Pinpoint the cell where the given text exists, returning its [x, y] midpoint coordinate. 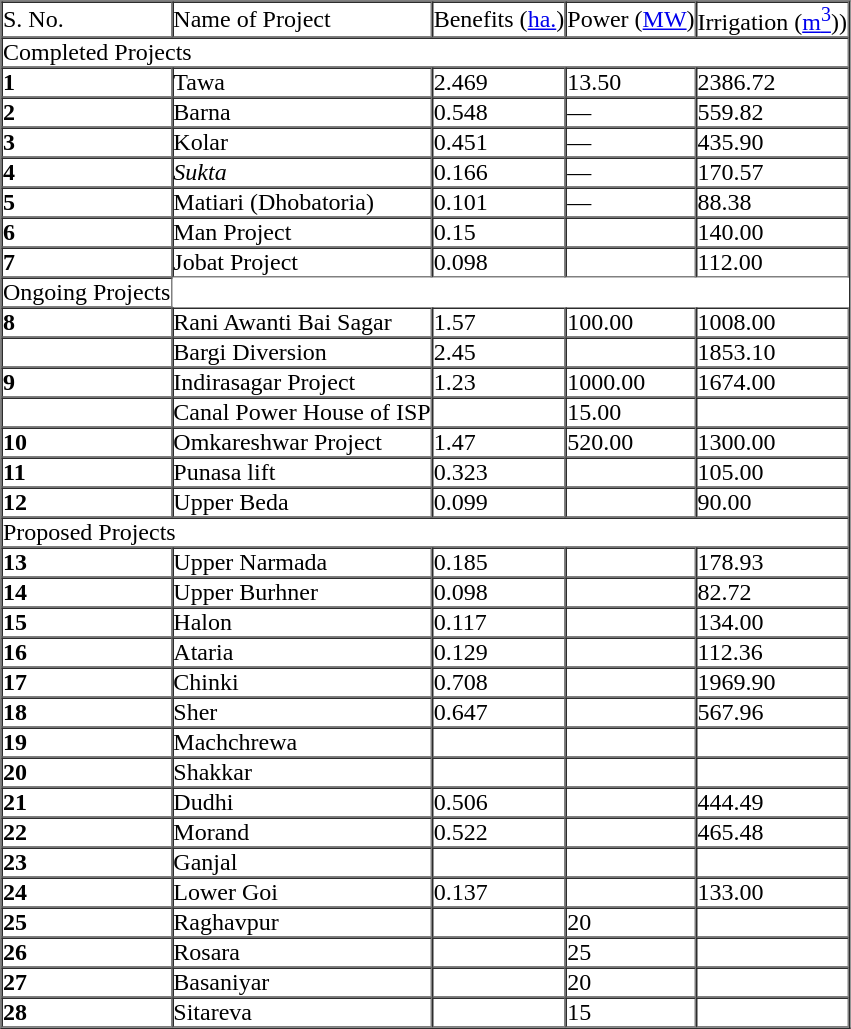
9 [87, 383]
Ganjal [302, 863]
Upper Burhner [302, 593]
Irrigation (m3)) [772, 20]
Punasa lift [302, 473]
Upper Beda [302, 503]
Sitareva [302, 1013]
24 [87, 893]
0.451 [499, 143]
Rosara [302, 953]
12 [87, 503]
15.00 [631, 413]
435.90 [772, 143]
4 [87, 173]
27 [87, 983]
28 [87, 1013]
22 [87, 833]
90.00 [772, 503]
0.166 [499, 173]
0.101 [499, 203]
Dudhi [302, 803]
16 [87, 653]
Man Project [302, 233]
Jobat Project [302, 263]
Proposed Projects [426, 533]
7 [87, 263]
S. No. [87, 20]
8 [87, 323]
1674.00 [772, 383]
100.00 [631, 323]
26 [87, 953]
0.099 [499, 503]
112.36 [772, 653]
465.48 [772, 833]
Omkareshwar Project [302, 443]
1 [87, 83]
21 [87, 803]
2.469 [499, 83]
Basaniyar [302, 983]
3 [87, 143]
567.96 [772, 713]
1853.10 [772, 353]
Indirasagar Project [302, 383]
0.522 [499, 833]
Benefits (ha.) [499, 20]
Morand [302, 833]
0.506 [499, 803]
Machchrewa [302, 743]
0.323 [499, 473]
559.82 [772, 113]
Ongoing Projects [87, 293]
0.708 [499, 683]
134.00 [772, 623]
Raghavpur [302, 923]
Name of Project [302, 20]
Sukta [302, 173]
112.00 [772, 263]
520.00 [631, 443]
2386.72 [772, 83]
Bargi Diversion [302, 353]
105.00 [772, 473]
0.117 [499, 623]
5 [87, 203]
Upper Narmada [302, 563]
2 [87, 113]
2.45 [499, 353]
Power (MW) [631, 20]
1300.00 [772, 443]
Tawa [302, 83]
19 [87, 743]
1.57 [499, 323]
Lower Goi [302, 893]
13.50 [631, 83]
23 [87, 863]
18 [87, 713]
1.23 [499, 383]
Canal Power House of ISP [302, 413]
Completed Projects [426, 53]
10 [87, 443]
14 [87, 593]
Halon [302, 623]
1000.00 [631, 383]
Kolar [302, 143]
13 [87, 563]
170.57 [772, 173]
444.49 [772, 803]
Ataria [302, 653]
17 [87, 683]
Shakkar [302, 773]
178.93 [772, 563]
88.38 [772, 203]
1.47 [499, 443]
133.00 [772, 893]
0.15 [499, 233]
6 [87, 233]
0.647 [499, 713]
11 [87, 473]
Sher [302, 713]
140.00 [772, 233]
Rani Awanti Bai Sagar [302, 323]
Matiari (Dhobatoria) [302, 203]
1008.00 [772, 323]
0.548 [499, 113]
Chinki [302, 683]
0.129 [499, 653]
0.137 [499, 893]
Barna [302, 113]
1969.90 [772, 683]
0.185 [499, 563]
82.72 [772, 593]
